Provide the (x, y) coordinate of the cell's center where the given text is located.  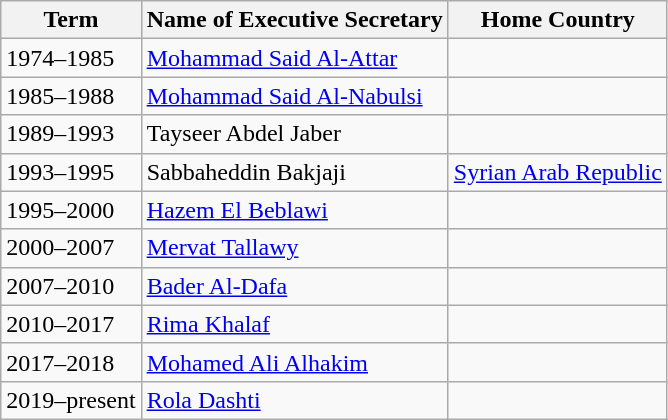
Rima Khalaf (294, 324)
1974–1985 (71, 58)
Term (71, 20)
1989–1993 (71, 134)
Name of Executive Secretary (294, 20)
Bader Al-Dafa (294, 286)
Mohammad Said Al-Attar (294, 58)
2000–2007 (71, 248)
Home Country (558, 20)
Rola Dashti (294, 400)
Hazem El Beblawi (294, 210)
Mohamed Ali Alhakim (294, 362)
2019–present (71, 400)
1985–1988 (71, 96)
1995–2000 (71, 210)
Syrian Arab Republic (558, 172)
2017–2018 (71, 362)
1993–1995 (71, 172)
Sabbaheddin Bakjaji (294, 172)
Tayseer Abdel Jaber (294, 134)
Mohammad Said Al-Nabulsi (294, 96)
Mervat Tallawy (294, 248)
2010–2017 (71, 324)
2007–2010 (71, 286)
